Return the (X, Y) coordinate for the center point of the cell that contains the specified text.  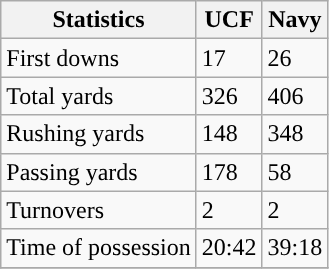
39:18 (295, 248)
178 (229, 172)
Statistics (99, 20)
26 (295, 58)
Total yards (99, 96)
Turnovers (99, 210)
348 (295, 134)
Passing yards (99, 172)
UCF (229, 20)
First downs (99, 58)
17 (229, 58)
148 (229, 134)
326 (229, 96)
406 (295, 96)
Time of possession (99, 248)
Navy (295, 20)
20:42 (229, 248)
58 (295, 172)
Rushing yards (99, 134)
